Detect which cell encompasses the target text, then output its (x, y) center coordinate. 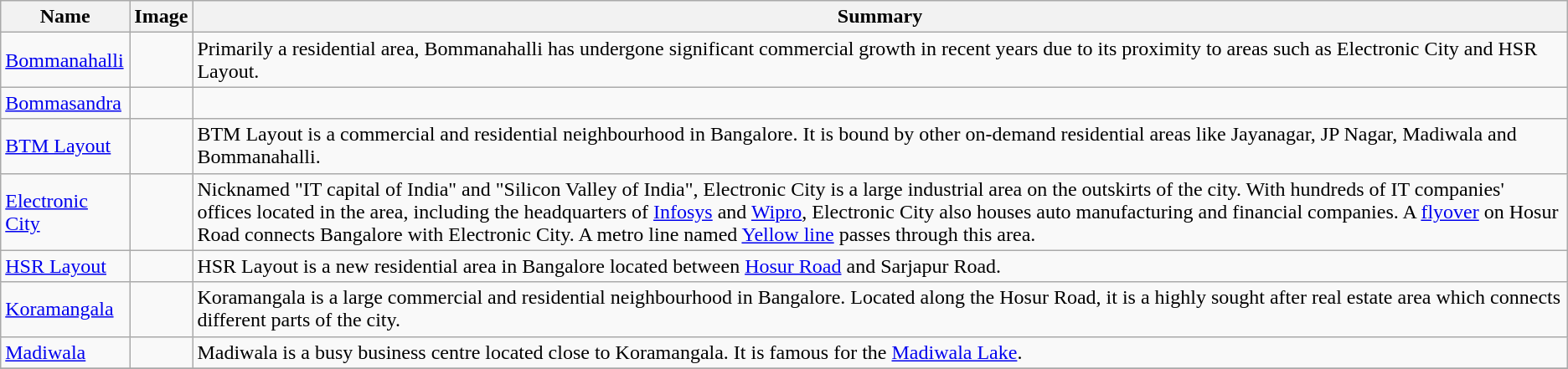
Madiwala (65, 352)
BTM Layout (65, 146)
HSR Layout is a new residential area in Bangalore located between Hosur Road and Sarjapur Road. (879, 266)
Bommasandra (65, 103)
Electronic City (65, 212)
Madiwala is a busy business centre located close to Koramangala. It is famous for the Madiwala Lake. (879, 352)
HSR Layout (65, 266)
Koramangala (65, 310)
Name (65, 17)
Bommanahalli (65, 60)
Summary (879, 17)
Image (161, 17)
